For the text-containing cell, return its midpoint in (x, y) coordinate format. 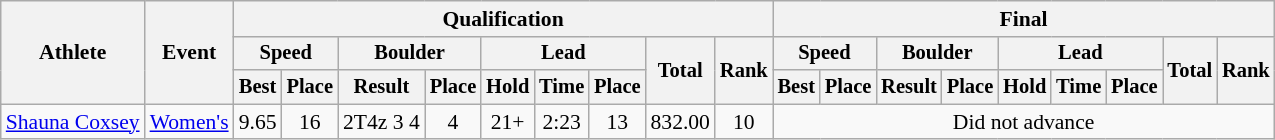
Did not advance (1024, 122)
Women's (190, 122)
10 (744, 122)
Athlete (73, 52)
Shauna Coxsey (73, 122)
9.65 (258, 122)
16 (310, 122)
832.00 (680, 122)
2T4z 3 4 (382, 122)
Qualification (504, 19)
Event (190, 52)
Final (1024, 19)
21+ (508, 122)
2:23 (562, 122)
4 (453, 122)
13 (617, 122)
